Determine the [x, y] coordinate at the center of the cell enclosing the given text.  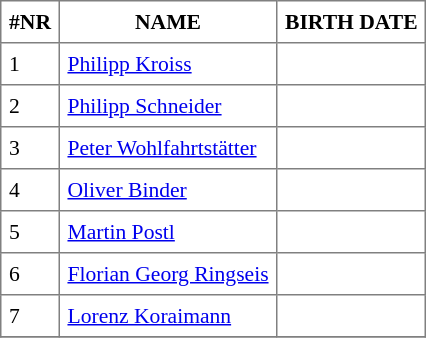
3 [30, 148]
Peter Wohlfahrtstätter [168, 148]
Florian Georg Ringseis [168, 274]
1 [30, 64]
Lorenz Koraimann [168, 316]
6 [30, 274]
#NR [30, 22]
5 [30, 232]
NAME [168, 22]
Oliver Binder [168, 190]
Philipp Kroiss [168, 64]
BIRTH DATE [352, 22]
4 [30, 190]
2 [30, 106]
Philipp Schneider [168, 106]
7 [30, 316]
Martin Postl [168, 232]
